Return (X, Y) of the center of cell containing provided text 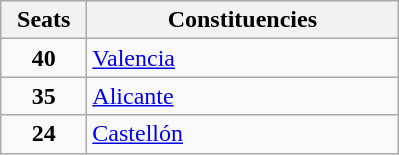
Castellón (242, 134)
Alicante (242, 96)
40 (44, 58)
Constituencies (242, 20)
24 (44, 134)
Seats (44, 20)
Valencia (242, 58)
35 (44, 96)
